From the cell containing the given text, extract its center point as (x, y) coordinate. 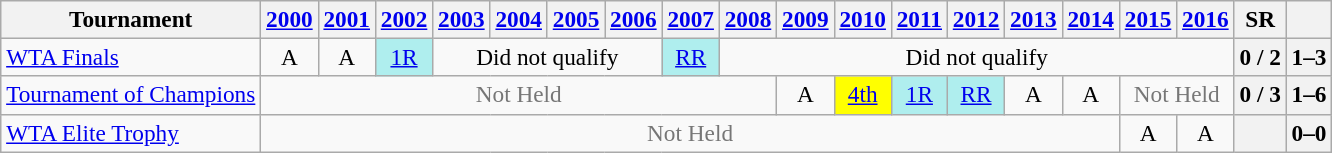
2007 (690, 19)
Tournament (131, 19)
2015 (1148, 19)
2006 (634, 19)
2010 (862, 19)
2002 (404, 19)
2004 (518, 19)
2003 (462, 19)
0 / 2 (1260, 57)
2012 (976, 19)
1–6 (1309, 95)
2011 (919, 19)
0 / 3 (1260, 95)
4th (862, 95)
2000 (290, 19)
WTA Finals (131, 57)
2013 (1034, 19)
2009 (806, 19)
2008 (748, 19)
Tournament of Champions (131, 95)
1–3 (1309, 57)
2001 (346, 19)
2016 (1206, 19)
WTA Elite Trophy (131, 133)
0–0 (1309, 133)
SR (1260, 19)
2005 (576, 19)
2014 (1090, 19)
